Scan for the cell matching the given text and deliver its [x, y] coordinate at center. 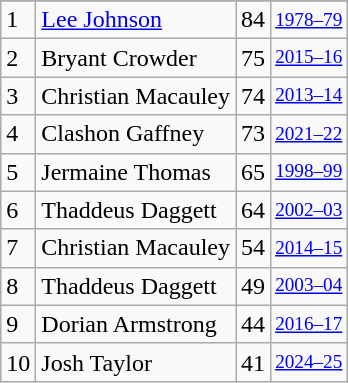
4 [18, 134]
75 [254, 58]
1 [18, 20]
2015–16 [309, 58]
2002–03 [309, 210]
2021–22 [309, 134]
Dorian Armstrong [136, 324]
1978–79 [309, 20]
64 [254, 210]
6 [18, 210]
2024–25 [309, 362]
41 [254, 362]
5 [18, 172]
2014–15 [309, 248]
1998–99 [309, 172]
84 [254, 20]
Josh Taylor [136, 362]
9 [18, 324]
2 [18, 58]
65 [254, 172]
10 [18, 362]
3 [18, 96]
73 [254, 134]
Clashon Gaffney [136, 134]
2016–17 [309, 324]
7 [18, 248]
44 [254, 324]
Jermaine Thomas [136, 172]
Bryant Crowder [136, 58]
74 [254, 96]
54 [254, 248]
8 [18, 286]
49 [254, 286]
2013–14 [309, 96]
2003–04 [309, 286]
Lee Johnson [136, 20]
